From the cell containing the given text, extract its center point as [X, Y] coordinate. 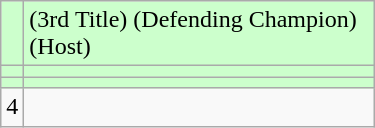
4 [12, 107]
(3rd Title) (Defending Champion) (Host) [199, 34]
